Pinpoint the cell where the given text exists, returning its [x, y] midpoint coordinate. 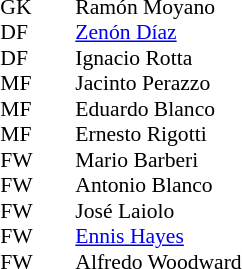
Ignacio Rotta [158, 58]
José Laiolo [158, 211]
Ennis Hayes [158, 237]
Zenón Díaz [158, 33]
Eduardo Blanco [158, 109]
Mario Barberi [158, 160]
Jacinto Perazzo [158, 83]
Ernesto Rigotti [158, 135]
Antonio Blanco [158, 185]
